Scan for the cell matching the given text and deliver its (x, y) coordinate at center. 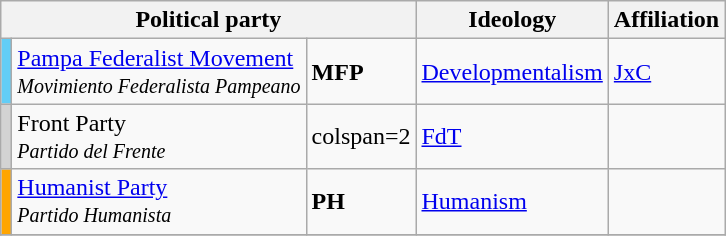
Ideology (512, 20)
Humanism (512, 202)
FdT (512, 136)
MFP (361, 72)
Developmentalism (512, 72)
Humanist PartyPartido Humanista (159, 202)
colspan=2 (361, 136)
Political party (208, 20)
PH (361, 202)
JxC (666, 72)
Affiliation (666, 20)
Front PartyPartido del Frente (159, 136)
Pampa Federalist MovementMovimiento Federalista Pampeano (159, 72)
